Extract the (x, y) coordinate from the center of the cell holding the provided text.  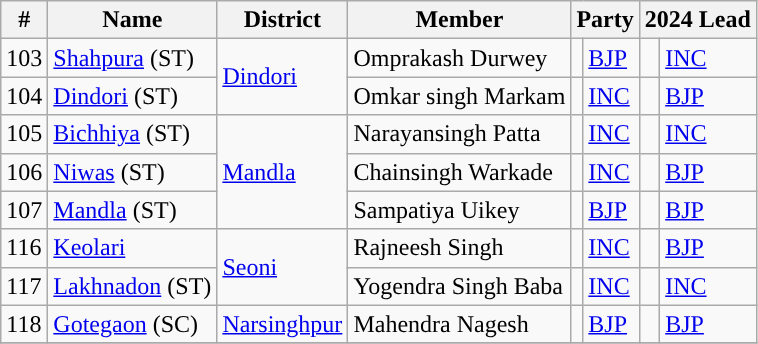
2024 Lead (698, 20)
Yogendra Singh Baba (460, 286)
103 (24, 58)
Omprakash Durwey (460, 58)
105 (24, 134)
Keolari (132, 248)
Name (132, 20)
116 (24, 248)
106 (24, 172)
104 (24, 96)
Party (605, 20)
Rajneesh Singh (460, 248)
Sampatiya Uikey (460, 210)
Seoni (282, 267)
Bichhiya (ST) (132, 134)
Lakhnadon (ST) (132, 286)
Member (460, 20)
Narsinghpur (282, 324)
Dindori (ST) (132, 96)
Mandla (ST) (132, 210)
# (24, 20)
Dindori (282, 77)
District (282, 20)
Niwas (ST) (132, 172)
Omkar singh Markam (460, 96)
Chainsingh Warkade (460, 172)
107 (24, 210)
117 (24, 286)
Gotegaon (SC) (132, 324)
Mandla (282, 172)
Mahendra Nagesh (460, 324)
Narayansingh Patta (460, 134)
118 (24, 324)
Shahpura (ST) (132, 58)
